Capture the cell that displays the provided text and extract its (x, y) central coordinate. 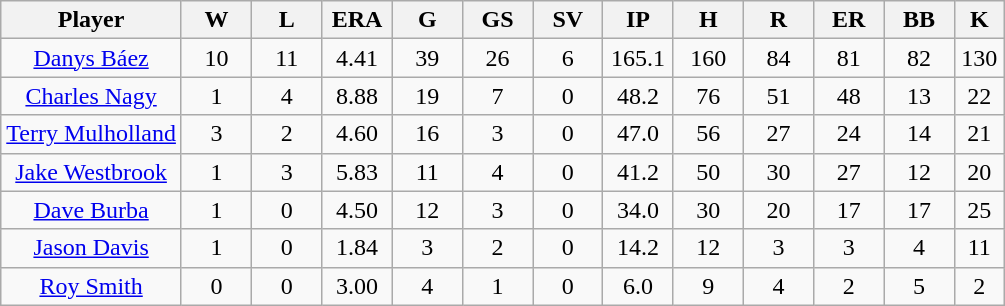
160 (708, 58)
76 (708, 96)
G (427, 20)
48 (849, 96)
Roy Smith (92, 286)
14.2 (638, 248)
22 (979, 96)
130 (979, 58)
K (979, 20)
56 (708, 134)
GS (497, 20)
13 (919, 96)
3.00 (357, 286)
19 (427, 96)
Danys Báez (92, 58)
8.88 (357, 96)
10 (216, 58)
Jake Westbrook (92, 172)
Charles Nagy (92, 96)
Jason Davis (92, 248)
Player (92, 20)
24 (849, 134)
SV (568, 20)
1.84 (357, 248)
4.41 (357, 58)
25 (979, 210)
14 (919, 134)
ERA (357, 20)
Terry Mulholland (92, 134)
41.2 (638, 172)
165.1 (638, 58)
16 (427, 134)
R (778, 20)
50 (708, 172)
IP (638, 20)
Dave Burba (92, 210)
7 (497, 96)
ER (849, 20)
4.50 (357, 210)
6.0 (638, 286)
5.83 (357, 172)
4.60 (357, 134)
H (708, 20)
81 (849, 58)
34.0 (638, 210)
BB (919, 20)
21 (979, 134)
47.0 (638, 134)
W (216, 20)
9 (708, 286)
84 (778, 58)
39 (427, 58)
26 (497, 58)
51 (778, 96)
6 (568, 58)
L (287, 20)
5 (919, 286)
82 (919, 58)
48.2 (638, 96)
